From the cell containing the given text, extract its center point as [X, Y] coordinate. 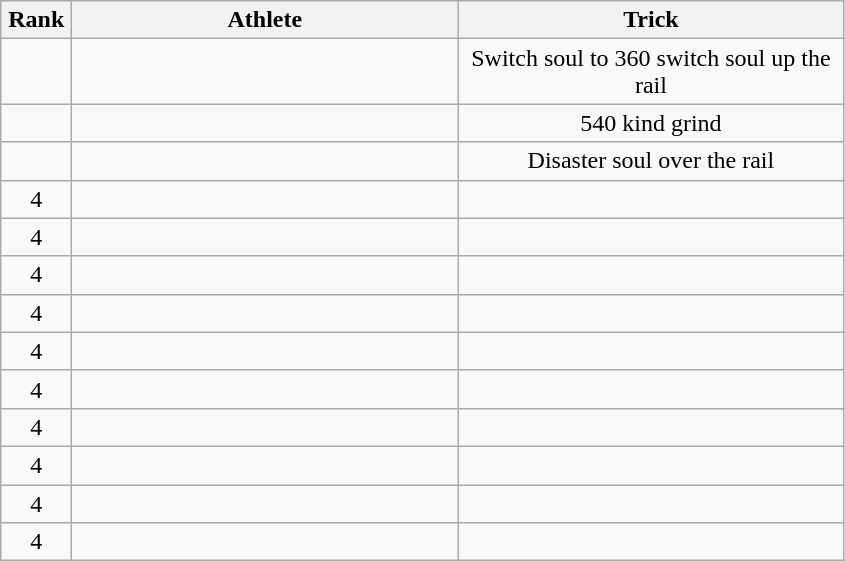
Athlete [265, 20]
Rank [36, 20]
Disaster soul over the rail [651, 161]
Switch soul to 360 switch soul up the rail [651, 72]
Trick [651, 20]
540 kind grind [651, 123]
